From the cell containing the given text, extract its center point as (x, y) coordinate. 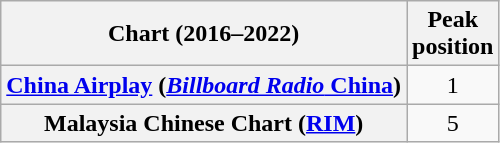
1 (453, 85)
Peakposition (453, 34)
China Airplay (Billboard Radio China) (204, 85)
Malaysia Chinese Chart (RIM) (204, 123)
Chart (2016–2022) (204, 34)
5 (453, 123)
